Extract the [X, Y] coordinate from the center of the cell holding the provided text.  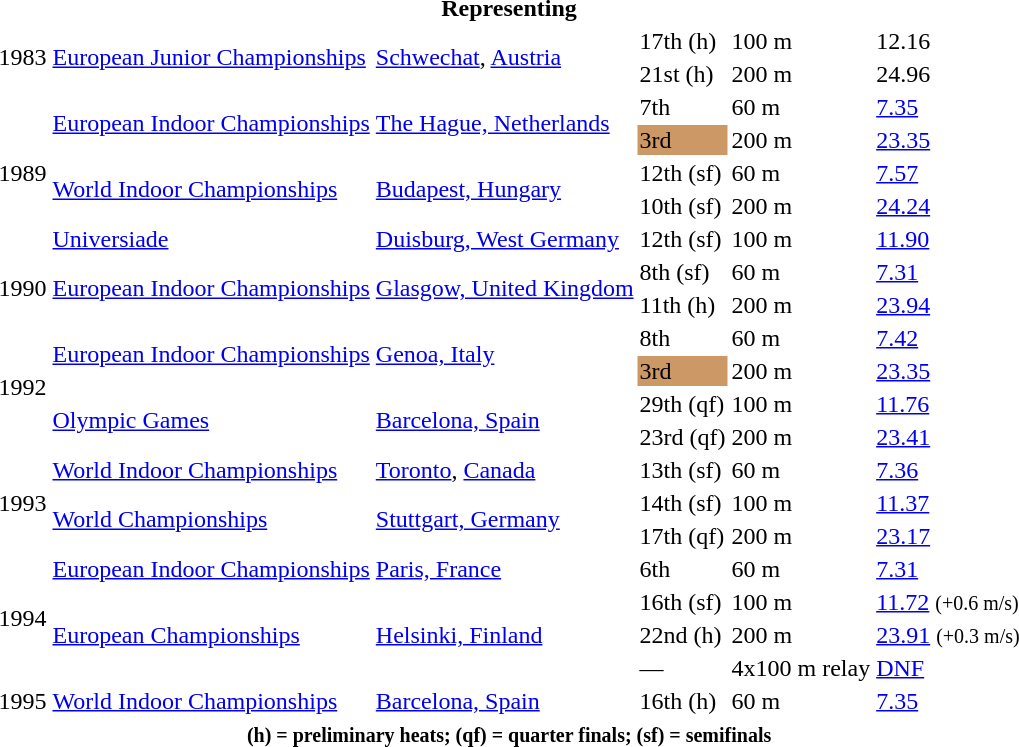
Budapest, Hungary [504, 190]
Glasgow, United Kingdom [504, 288]
16th (h) [682, 701]
Schwechat, Austria [504, 58]
8th [682, 338]
Duisburg, West Germany [504, 239]
22nd (h) [682, 635]
— [682, 668]
Olympic Games [211, 420]
European Championships [211, 635]
Helsinki, Finland [504, 635]
The Hague, Netherlands [504, 124]
29th (qf) [682, 404]
European Junior Championships [211, 58]
Stuttgart, Germany [504, 520]
6th [682, 569]
World Championships [211, 520]
Toronto, Canada [504, 470]
16th (sf) [682, 602]
10th (sf) [682, 206]
11th (h) [682, 305]
23rd (qf) [682, 437]
Paris, France [504, 569]
Genoa, Italy [504, 354]
4x100 m relay [801, 668]
Universiade [211, 239]
21st (h) [682, 74]
7th [682, 107]
17th (qf) [682, 536]
14th (sf) [682, 503]
8th (sf) [682, 272]
17th (h) [682, 41]
13th (sf) [682, 470]
